Locate the cell with the specified text and output its (x, y) center coordinate. 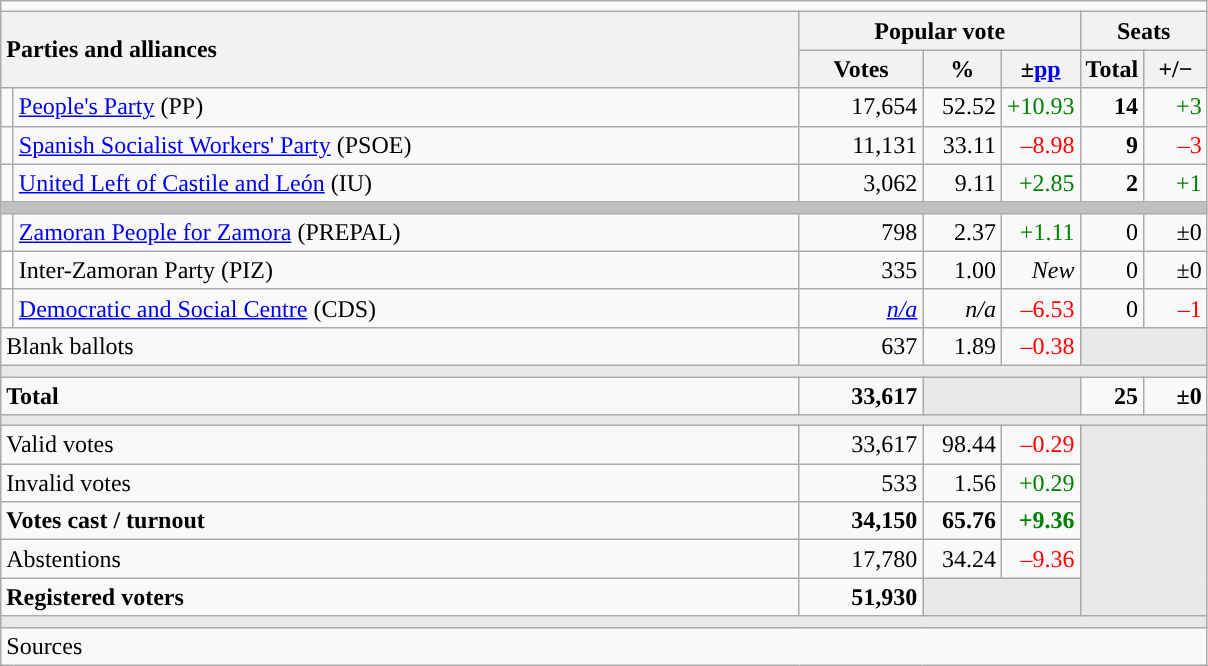
2.37 (962, 232)
+1.11 (1040, 232)
+9.36 (1040, 521)
Votes cast / turnout (400, 521)
+2.85 (1040, 183)
Seats (1144, 31)
65.76 (962, 521)
United Left of Castile and León (IU) (406, 183)
98.44 (962, 445)
–0.29 (1040, 445)
Valid votes (400, 445)
–3 (1176, 145)
33.11 (962, 145)
9 (1112, 145)
People's Party (PP) (406, 107)
% (962, 69)
Blank ballots (400, 346)
335 (861, 270)
25 (1112, 395)
Sources (604, 646)
533 (861, 483)
3,062 (861, 183)
Registered voters (400, 597)
Spanish Socialist Workers' Party (PSOE) (406, 145)
52.52 (962, 107)
+10.93 (1040, 107)
34.24 (962, 559)
637 (861, 346)
Zamoran People for Zamora (PREPAL) (406, 232)
1.56 (962, 483)
1.00 (962, 270)
Popular vote (940, 31)
Votes (861, 69)
1.89 (962, 346)
11,131 (861, 145)
34,150 (861, 521)
–1 (1176, 308)
±pp (1040, 69)
New (1040, 270)
Abstentions (400, 559)
+3 (1176, 107)
+1 (1176, 183)
9.11 (962, 183)
–0.38 (1040, 346)
+0.29 (1040, 483)
Invalid votes (400, 483)
17,780 (861, 559)
14 (1112, 107)
Democratic and Social Centre (CDS) (406, 308)
2 (1112, 183)
Parties and alliances (400, 50)
17,654 (861, 107)
–9.36 (1040, 559)
–8.98 (1040, 145)
+/− (1176, 69)
798 (861, 232)
51,930 (861, 597)
–6.53 (1040, 308)
Inter-Zamoran Party (PIZ) (406, 270)
